Return (x, y) of the center of cell containing provided text 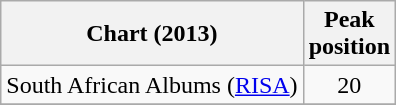
20 (349, 85)
South African Albums (RISA) (152, 85)
Chart (2013) (152, 34)
Peakposition (349, 34)
